Return the [X, Y] coordinate for the center point of the cell that contains the specified text.  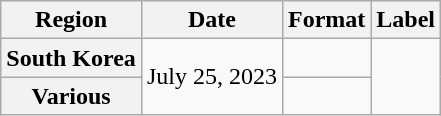
Region [72, 20]
Format [326, 20]
Label [406, 20]
July 25, 2023 [212, 77]
South Korea [72, 58]
Various [72, 96]
Date [212, 20]
